Determine the (x, y) coordinate at the center of the cell enclosing the given text.  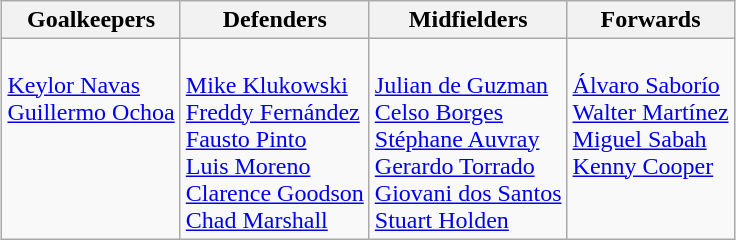
Álvaro Saborío Walter Martínez Miguel Sabah Kenny Cooper (650, 139)
Keylor Navas Guillermo Ochoa (91, 139)
Goalkeepers (91, 20)
Forwards (650, 20)
Midfielders (468, 20)
Mike Klukowski Freddy Fernández Fausto Pinto Luis Moreno Clarence Goodson Chad Marshall (274, 139)
Defenders (274, 20)
Julian de Guzman Celso Borges Stéphane Auvray Gerardo Torrado Giovani dos Santos Stuart Holden (468, 139)
